Return the [x, y] coordinate for the center point of the cell that contains the specified text.  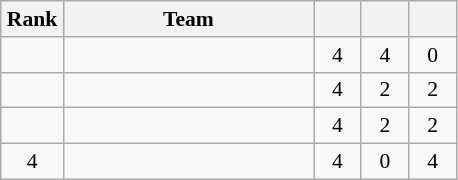
Rank [32, 19]
Team [188, 19]
